Find where the given text appears and provide that cell's center as [X, Y] coordinate. 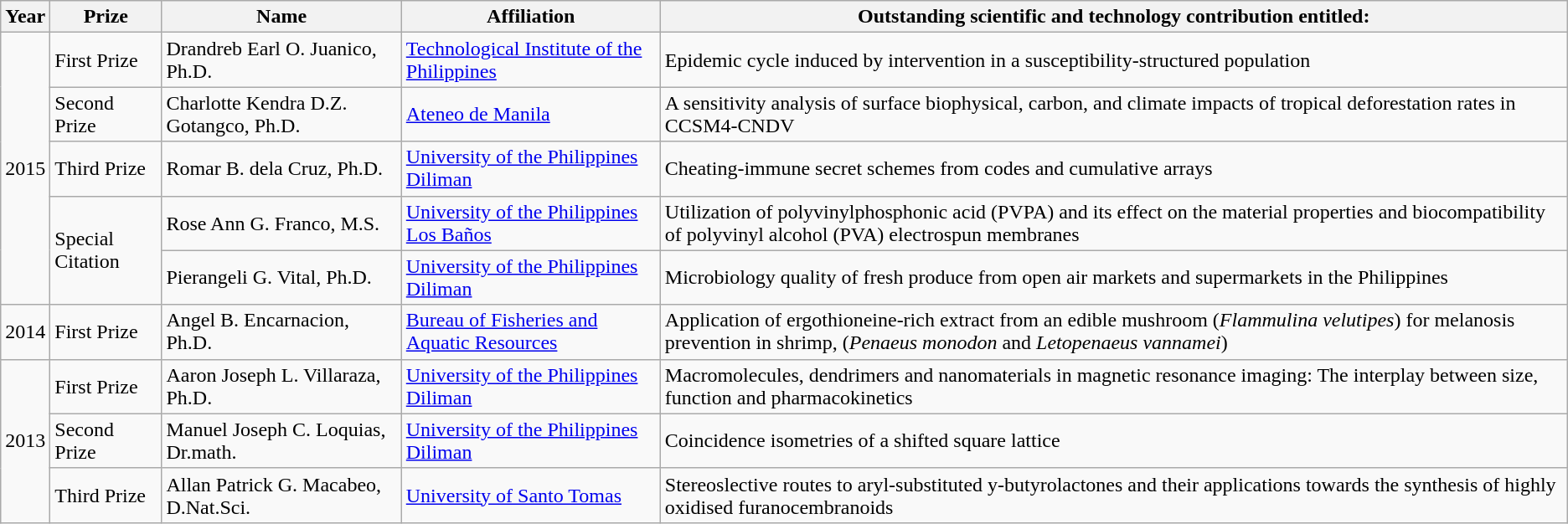
Stereoslective routes to aryl-substituted y-butyrolactones and their applications towards the synthesis of highly oxidised furanocembranoids [1114, 496]
Angel B. Encarnacion, Ph.D. [281, 331]
Technological Institute of the Philippines [531, 60]
University of the Philippines Los Baños [531, 223]
A sensitivity analysis of surface biophysical, carbon, and climate impacts of tropical deforestation rates in CCSM4-CNDV [1114, 114]
2013 [25, 440]
Manuel Joseph C. Loquias, Dr.math. [281, 440]
2014 [25, 331]
Special Citation [106, 250]
Drandreb Earl O. Juanico, Ph.D. [281, 60]
Aaron Joseph L. Villaraza, Ph.D. [281, 387]
Macromolecules, dendrimers and nanomaterials in magnetic resonance imaging: The interplay between size, function and pharmacokinetics [1114, 387]
Bureau of Fisheries and Aquatic Resources [531, 331]
Microbiology quality of fresh produce from open air markets and supermarkets in the Philippines [1114, 278]
Pierangeli G. Vital, Ph.D. [281, 278]
University of Santo Tomas [531, 496]
Year [25, 17]
Ateneo de Manila [531, 114]
Affiliation [531, 17]
Cheating-immune secret schemes from codes and cumulative arrays [1114, 169]
Charlotte Kendra D.Z. Gotangco, Ph.D. [281, 114]
Allan Patrick G. Macabeo, D.Nat.Sci. [281, 496]
Coincidence isometries of a shifted square lattice [1114, 440]
Romar B. dela Cruz, Ph.D. [281, 169]
Rose Ann G. Franco, M.S. [281, 223]
Epidemic cycle induced by intervention in a susceptibility-structured population [1114, 60]
2015 [25, 169]
Prize [106, 17]
Outstanding scientific and technology contribution entitled: [1114, 17]
Name [281, 17]
